Capture the cell that displays the provided text and extract its (X, Y) central coordinate. 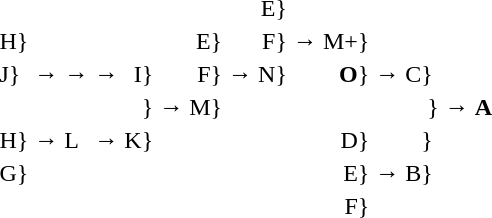
O} (330, 74)
N} (273, 74)
K} (139, 140)
L (76, 140)
C} (420, 74)
M+} (346, 41)
D} (264, 140)
M} (206, 107)
B} (420, 173)
I} (139, 74)
